Extract the (X, Y) coordinate from the center of the cell holding the provided text.  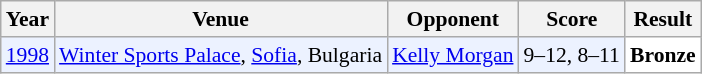
Year (28, 19)
Opponent (452, 19)
1998 (28, 55)
Kelly Morgan (452, 55)
Result (663, 19)
Winter Sports Palace, Sofia, Bulgaria (220, 55)
9–12, 8–11 (572, 55)
Bronze (663, 55)
Score (572, 19)
Venue (220, 19)
